Find where the given text appears and provide that cell's center as (x, y) coordinate. 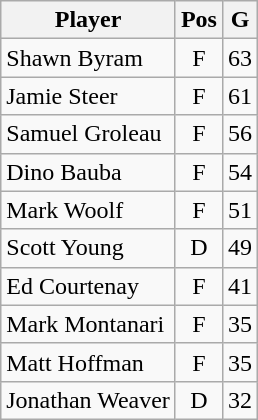
Jonathan Weaver (88, 400)
32 (240, 400)
51 (240, 210)
G (240, 20)
56 (240, 134)
Jamie Steer (88, 96)
Mark Montanari (88, 324)
Shawn Byram (88, 58)
54 (240, 172)
Pos (198, 20)
Matt Hoffman (88, 362)
Dino Bauba (88, 172)
Ed Courtenay (88, 286)
63 (240, 58)
Scott Young (88, 248)
Player (88, 20)
49 (240, 248)
41 (240, 286)
Mark Woolf (88, 210)
Samuel Groleau (88, 134)
61 (240, 96)
